Identify which cell holds the provided text, then report its [x, y] central coordinate. 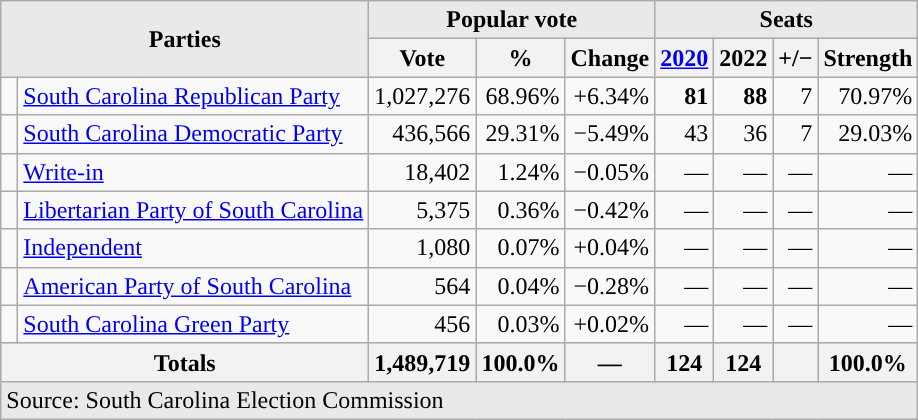
+0.04% [610, 248]
0.36% [520, 210]
0.07% [520, 248]
88 [744, 96]
−5.49% [610, 134]
2022 [744, 58]
43 [684, 134]
18,402 [422, 172]
36 [744, 134]
29.03% [868, 134]
81 [684, 96]
American Party of South Carolina [194, 286]
South Carolina Republican Party [194, 96]
−0.05% [610, 172]
Totals [185, 362]
% [520, 58]
70.97% [868, 96]
1,080 [422, 248]
1,027,276 [422, 96]
Independent [194, 248]
+/− [796, 58]
South Carolina Green Party [194, 324]
Source: South Carolina Election Commission [460, 400]
Parties [185, 39]
456 [422, 324]
1.24% [520, 172]
564 [422, 286]
29.31% [520, 134]
68.96% [520, 96]
0.03% [520, 324]
−0.42% [610, 210]
Vote [422, 58]
2020 [684, 58]
+0.02% [610, 324]
South Carolina Democratic Party [194, 134]
Strength [868, 58]
1,489,719 [422, 362]
Change [610, 58]
436,566 [422, 134]
Write-in [194, 172]
Seats [786, 20]
+6.34% [610, 96]
0.04% [520, 286]
−0.28% [610, 286]
5,375 [422, 210]
Popular vote [512, 20]
Libertarian Party of South Carolina [194, 210]
